Return the (X, Y) coordinate for the center point of the cell that contains the specified text.  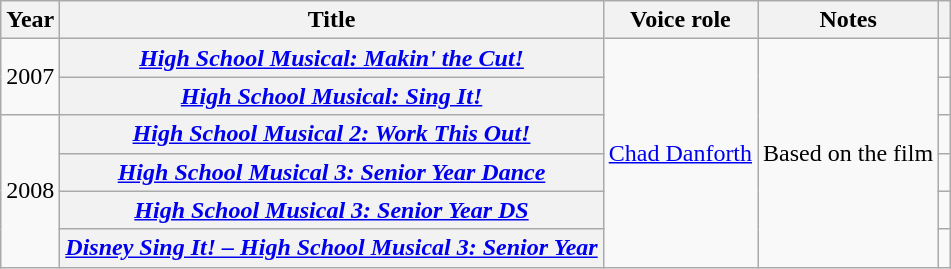
2007 (30, 77)
High School Musical 3: Senior Year Dance (332, 172)
Voice role (680, 20)
Disney Sing It! – High School Musical 3: Senior Year (332, 248)
Notes (848, 20)
Chad Danforth (680, 153)
High School Musical: Sing It! (332, 96)
High School Musical: Makin' the Cut! (332, 58)
High School Musical 3: Senior Year DS (332, 210)
Year (30, 20)
Title (332, 20)
High School Musical 2: Work This Out! (332, 134)
2008 (30, 191)
Based on the film (848, 153)
